Locate the cell with the specified text and output its (X, Y) center coordinate. 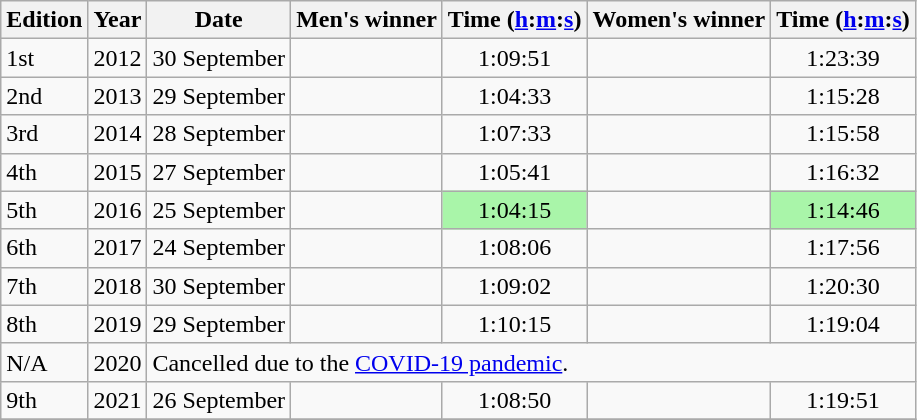
26 September (219, 400)
1:09:02 (514, 286)
Women's winner (679, 20)
1:08:50 (514, 400)
2017 (118, 248)
Cancelled due to the COVID-19 pandemic. (531, 362)
8th (44, 324)
1:07:33 (514, 134)
2014 (118, 134)
2012 (118, 58)
1:08:06 (514, 248)
1:05:41 (514, 172)
2021 (118, 400)
27 September (219, 172)
3rd (44, 134)
1:23:39 (844, 58)
N/A (44, 362)
1:19:04 (844, 324)
1st (44, 58)
6th (44, 248)
28 September (219, 134)
1:04:33 (514, 96)
1:20:30 (844, 286)
2016 (118, 210)
1:14:46 (844, 210)
1:10:15 (514, 324)
5th (44, 210)
24 September (219, 248)
Edition (44, 20)
4th (44, 172)
1:17:56 (844, 248)
1:19:51 (844, 400)
Men's winner (367, 20)
25 September (219, 210)
2nd (44, 96)
2013 (118, 96)
1:15:28 (844, 96)
Date (219, 20)
1:04:15 (514, 210)
2018 (118, 286)
2019 (118, 324)
9th (44, 400)
2015 (118, 172)
2020 (118, 362)
1:15:58 (844, 134)
1:09:51 (514, 58)
1:16:32 (844, 172)
Year (118, 20)
7th (44, 286)
